Return the (x, y) coordinate for the center point of the cell that contains the specified text.  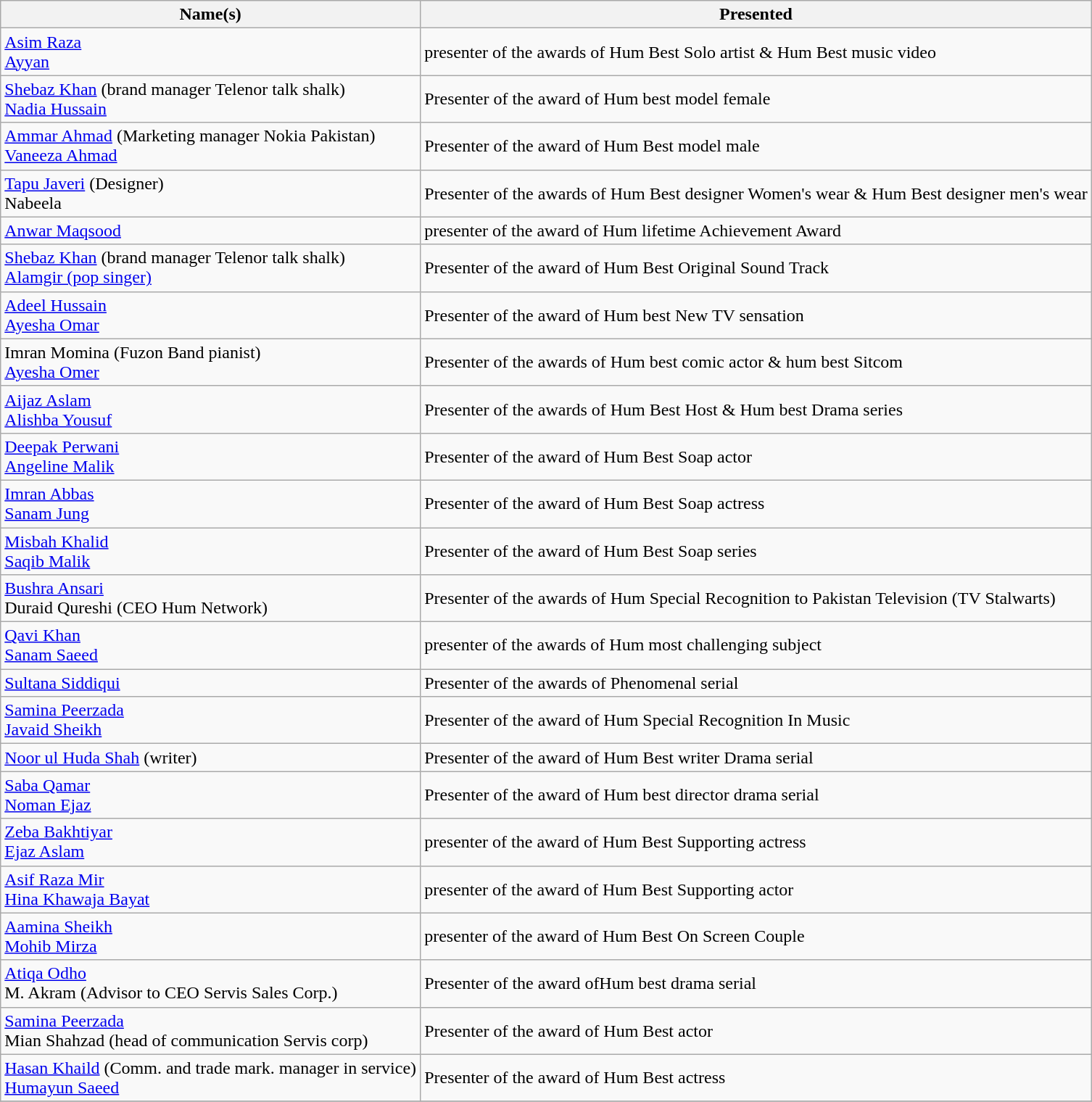
Presenter of the awards of Hum Best Host & Hum best Drama series (756, 409)
presenter of the award of Hum Best On Screen Couple (756, 937)
Presenter of the award of Hum Best writer Drama serial (756, 758)
Name(s) (210, 14)
Qavi KhanSanam Saeed (210, 645)
Bushra AnsariDuraid Qureshi (CEO Hum Network) (210, 599)
Misbah Khalid Saqib Malik (210, 551)
Samina PeerzadaJavaid Sheikh (210, 721)
Presenter of the award of Hum Best Soap actor (756, 457)
Aamina SheikhMohib Mirza (210, 937)
Anwar Maqsood (210, 231)
Shebaz Khan (brand manager Telenor talk shalk)Nadia Hussain (210, 99)
Presenter of the award of Hum Best Soap series (756, 551)
Ammar Ahmad (Marketing manager Nokia Pakistan)Vaneeza Ahmad (210, 146)
Zeba BakhtiyarEjaz Aslam (210, 842)
Presenter of the award of Hum best New TV sensation (756, 315)
Presenter of the award of Hum best director drama serial (756, 795)
Atiqa Odho M. Akram (Advisor to CEO Servis Sales Corp.) (210, 983)
presenter of the awards of Hum most challenging subject (756, 645)
Deepak PerwaniAngeline Malik (210, 457)
Presenter of the award of Hum Best actress (756, 1077)
Presenter of the awards of Phenomenal serial (756, 683)
Asim Raza Ayyan (210, 52)
Imran Momina (Fuzon Band pianist)Ayesha Omer (210, 362)
Asif Raza MirHina Khawaja Bayat (210, 889)
presenter of the awards of Hum Best Solo artist & Hum Best music video (756, 52)
Presenter of the award of Hum best model female (756, 99)
Samina PeerzadaMian Shahzad (head of communication Servis corp) (210, 1031)
Presenter of the awards of Hum best comic actor & hum best Sitcom (756, 362)
Presenter of the award of Hum Best actor (756, 1031)
Tapu Javeri (Designer)Nabeela (210, 193)
Adeel Hussain Ayesha Omar (210, 315)
Presenter of the award of Hum Best Soap actress (756, 503)
Hasan Khaild (Comm. and trade mark. manager in service)Humayun Saeed (210, 1077)
Presenter of the award ofHum best drama serial (756, 983)
Imran AbbasSanam Jung (210, 503)
Aijaz AslamAlishba Yousuf (210, 409)
Presenter of the awards of Hum Best designer Women's wear & Hum Best designer men's wear (756, 193)
Presenter of the award of Hum Special Recognition In Music (756, 721)
Presenter of the awards of Hum Special Recognition to Pakistan Television (TV Stalwarts) (756, 599)
presenter of the award of Hum lifetime Achievement Award (756, 231)
Presenter of the award of Hum Best Original Sound Track (756, 268)
presenter of the award of Hum Best Supporting actress (756, 842)
Saba QamarNoman Ejaz (210, 795)
Noor ul Huda Shah (writer) (210, 758)
Shebaz Khan (brand manager Telenor talk shalk)Alamgir (pop singer) (210, 268)
presenter of the award of Hum Best Supporting actor (756, 889)
Presented (756, 14)
Sultana Siddiqui (210, 683)
Presenter of the award of Hum Best model male (756, 146)
